Detect which cell encompasses the target text, then output its [x, y] center coordinate. 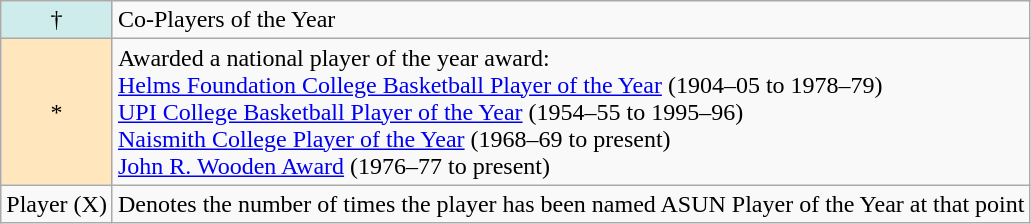
Denotes the number of times the player has been named ASUN Player of the Year at that point [571, 204]
Player (X) [57, 204]
† [57, 20]
* [57, 112]
Co-Players of the Year [571, 20]
